Return the (X, Y) coordinate for the center point of the cell that contains the specified text.  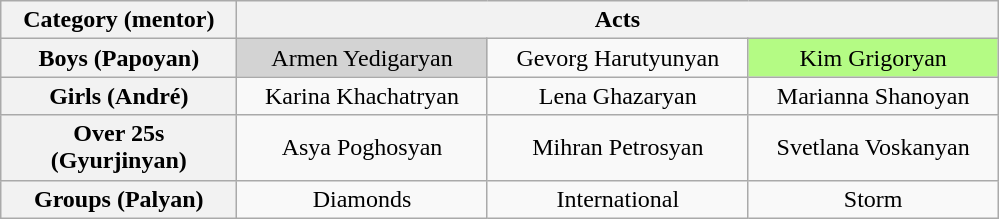
Girls (André) (119, 96)
Mihran Petrosyan (618, 148)
Groups (Palyan) (119, 199)
Diamonds (362, 199)
Lena Ghazaryan (618, 96)
Over 25s (Gyurjinyan) (119, 148)
Boys (Papoyan) (119, 58)
International (618, 199)
Asya Poghosyan (362, 148)
Karina Khachatryan (362, 96)
Gevorg Harutyunyan (618, 58)
Marianna Shanoyan (872, 96)
Acts (618, 20)
Category (mentor) (119, 20)
Storm (872, 199)
Kim Grigoryan (872, 58)
Svetlana Voskanyan (872, 148)
Armen Yedigaryan (362, 58)
